Return the [x, y] coordinate for the center point of the cell that contains the specified text.  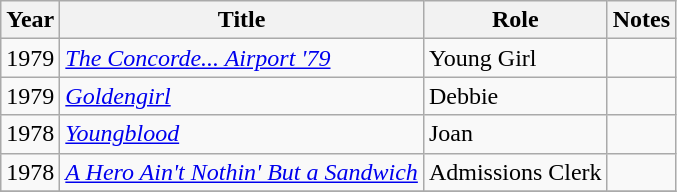
Year [30, 20]
Role [515, 20]
Notes [641, 20]
Admissions Clerk [515, 172]
Young Girl [515, 58]
Goldengirl [242, 96]
A Hero Ain't Nothin' But a Sandwich [242, 172]
Title [242, 20]
Youngblood [242, 134]
The Concorde... Airport '79 [242, 58]
Joan [515, 134]
Debbie [515, 96]
